Pinpoint the cell where the given text exists, returning its [X, Y] midpoint coordinate. 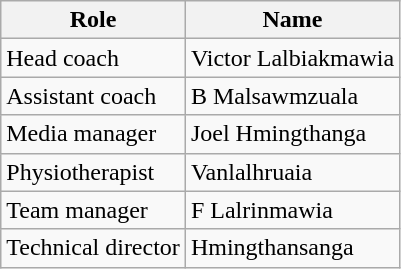
Hmingthansanga [292, 248]
Media manager [94, 134]
B Malsawmzuala [292, 96]
F Lalrinmawia [292, 210]
Name [292, 20]
Technical director [94, 248]
Joel Hmingthanga [292, 134]
Head coach [94, 58]
Role [94, 20]
Team manager [94, 210]
Physiotherapist [94, 172]
Vanlalhruaia [292, 172]
Assistant coach [94, 96]
Victor Lalbiakmawia [292, 58]
